Search for the cell housing the specified text and yield its (x, y) center coordinate. 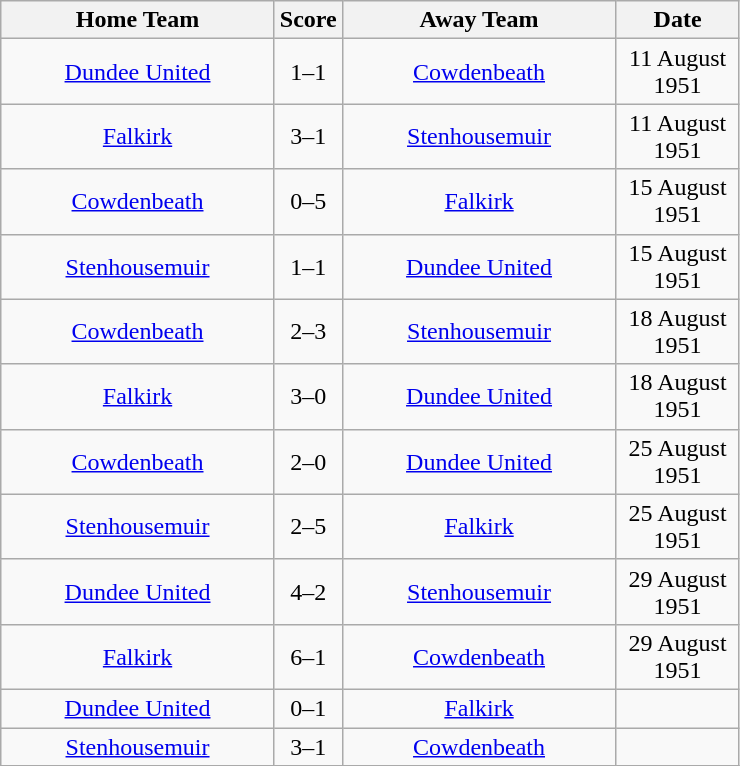
3–0 (308, 396)
2–5 (308, 526)
Date (678, 20)
2–3 (308, 332)
Away Team (479, 20)
Home Team (138, 20)
2–0 (308, 462)
6–1 (308, 656)
0–5 (308, 202)
4–2 (308, 592)
Score (308, 20)
0–1 (308, 708)
